Extract the [x, y] coordinate from the center of the cell holding the provided text.  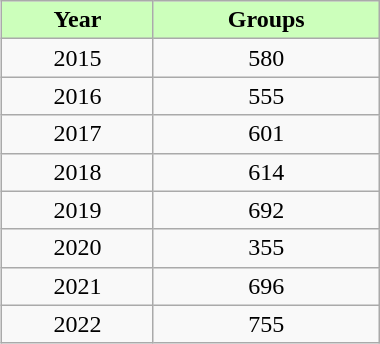
580 [266, 58]
696 [266, 286]
2017 [78, 134]
Year [78, 20]
355 [266, 248]
2022 [78, 324]
2021 [78, 286]
2019 [78, 210]
2015 [78, 58]
692 [266, 210]
Groups [266, 20]
555 [266, 96]
614 [266, 172]
2016 [78, 96]
2018 [78, 172]
2020 [78, 248]
601 [266, 134]
755 [266, 324]
